Locate the cell with the specified text and output its (X, Y) center coordinate. 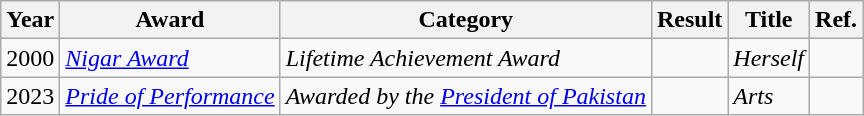
Title (769, 20)
Ref. (836, 20)
Nigar Award (170, 58)
Awarded by the President of Pakistan (466, 96)
Pride of Performance (170, 96)
2023 (30, 96)
Category (466, 20)
Herself (769, 58)
2000 (30, 58)
Award (170, 20)
Lifetime Achievement Award (466, 58)
Result (689, 20)
Year (30, 20)
Arts (769, 96)
